Identify which cell holds the provided text, then report its [X, Y] central coordinate. 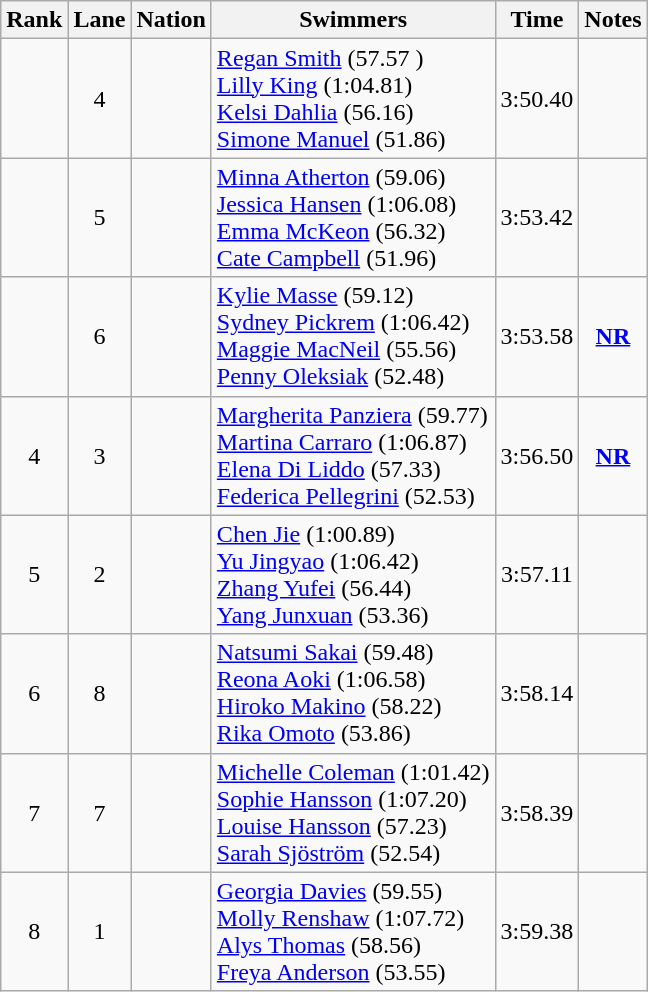
Margherita Panziera (59.77)Martina Carraro (1:06.87)Elena Di Liddo (57.33)Federica Pellegrini (52.53) [353, 456]
Lane [100, 20]
Swimmers [353, 20]
3:50.40 [537, 98]
1 [100, 932]
3:58.39 [537, 812]
Natsumi Sakai (59.48)Reona Aoki (1:06.58)Hiroko Makino (58.22)Rika Omoto (53.86) [353, 694]
Regan Smith (57.57 )Lilly King (1:04.81)Kelsi Dahlia (56.16)Simone Manuel (51.86) [353, 98]
Chen Jie (1:00.89)Yu Jingyao (1:06.42)Zhang Yufei (56.44)Yang Junxuan (53.36) [353, 574]
Kylie Masse (59.12)Sydney Pickrem (1:06.42)Maggie MacNeil (55.56)Penny Oleksiak (52.48) [353, 336]
Michelle Coleman (1:01.42)Sophie Hansson (1:07.20)Louise Hansson (57.23)Sarah Sjöström (52.54) [353, 812]
3:58.14 [537, 694]
Time [537, 20]
3:53.42 [537, 218]
3:56.50 [537, 456]
Nation [171, 20]
Georgia Davies (59.55)Molly Renshaw (1:07.72)Alys Thomas (58.56)Freya Anderson (53.55) [353, 932]
3 [100, 456]
Minna Atherton (59.06)Jessica Hansen (1:06.08)Emma McKeon (56.32)Cate Campbell (51.96) [353, 218]
3:57.11 [537, 574]
Rank [34, 20]
2 [100, 574]
3:59.38 [537, 932]
3:53.58 [537, 336]
Notes [613, 20]
